Extract the [x, y] coordinate from the center of the cell holding the provided text.  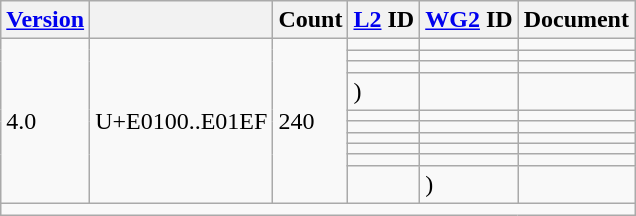
L2 ID [384, 20]
WG2 ID [469, 20]
240 [310, 122]
U+E0100..E01EF [182, 122]
Count [310, 20]
4.0 [46, 122]
Document [576, 20]
Version [46, 20]
